Locate the cell with the specified text and output its [x, y] center coordinate. 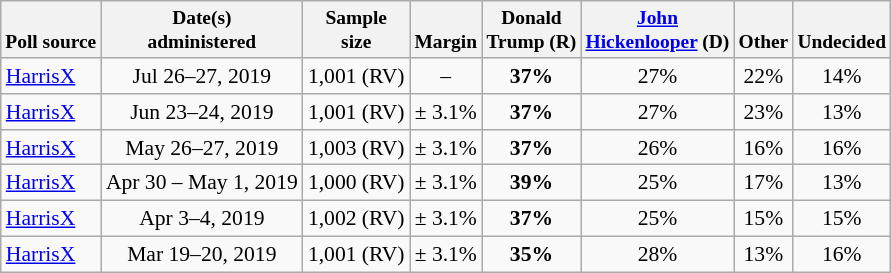
JohnHickenlooper (D) [658, 30]
1,003 (RV) [356, 148]
Jun 23–24, 2019 [202, 112]
Mar 19–20, 2019 [202, 254]
Jul 26–27, 2019 [202, 76]
17% [764, 183]
Apr 30 – May 1, 2019 [202, 183]
Poll source [51, 30]
Apr 3–4, 2019 [202, 219]
DonaldTrump (R) [532, 30]
35% [532, 254]
Undecided [842, 30]
1,000 (RV) [356, 183]
23% [764, 112]
26% [658, 148]
– [446, 76]
1,002 (RV) [356, 219]
14% [842, 76]
Samplesize [356, 30]
39% [532, 183]
Date(s)administered [202, 30]
28% [658, 254]
May 26–27, 2019 [202, 148]
Margin [446, 30]
22% [764, 76]
Other [764, 30]
